Capture the cell that displays the provided text and extract its [X, Y] central coordinate. 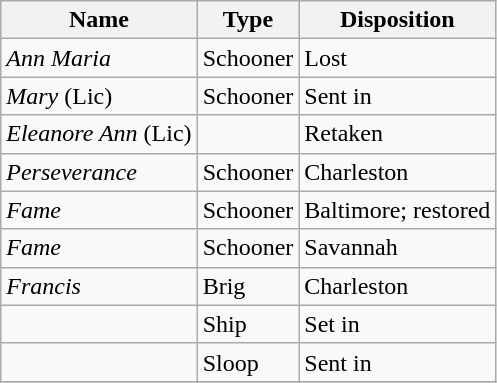
Name [99, 20]
Mary (Lic) [99, 96]
Disposition [398, 20]
Savannah [398, 248]
Retaken [398, 134]
Ann Maria [99, 58]
Perseverance [99, 172]
Sloop [248, 362]
Baltimore; restored [398, 210]
Type [248, 20]
Eleanore Ann (Lic) [99, 134]
Set in [398, 324]
Brig [248, 286]
Francis [99, 286]
Lost [398, 58]
Ship [248, 324]
